Search for the cell housing the specified text and yield its (x, y) center coordinate. 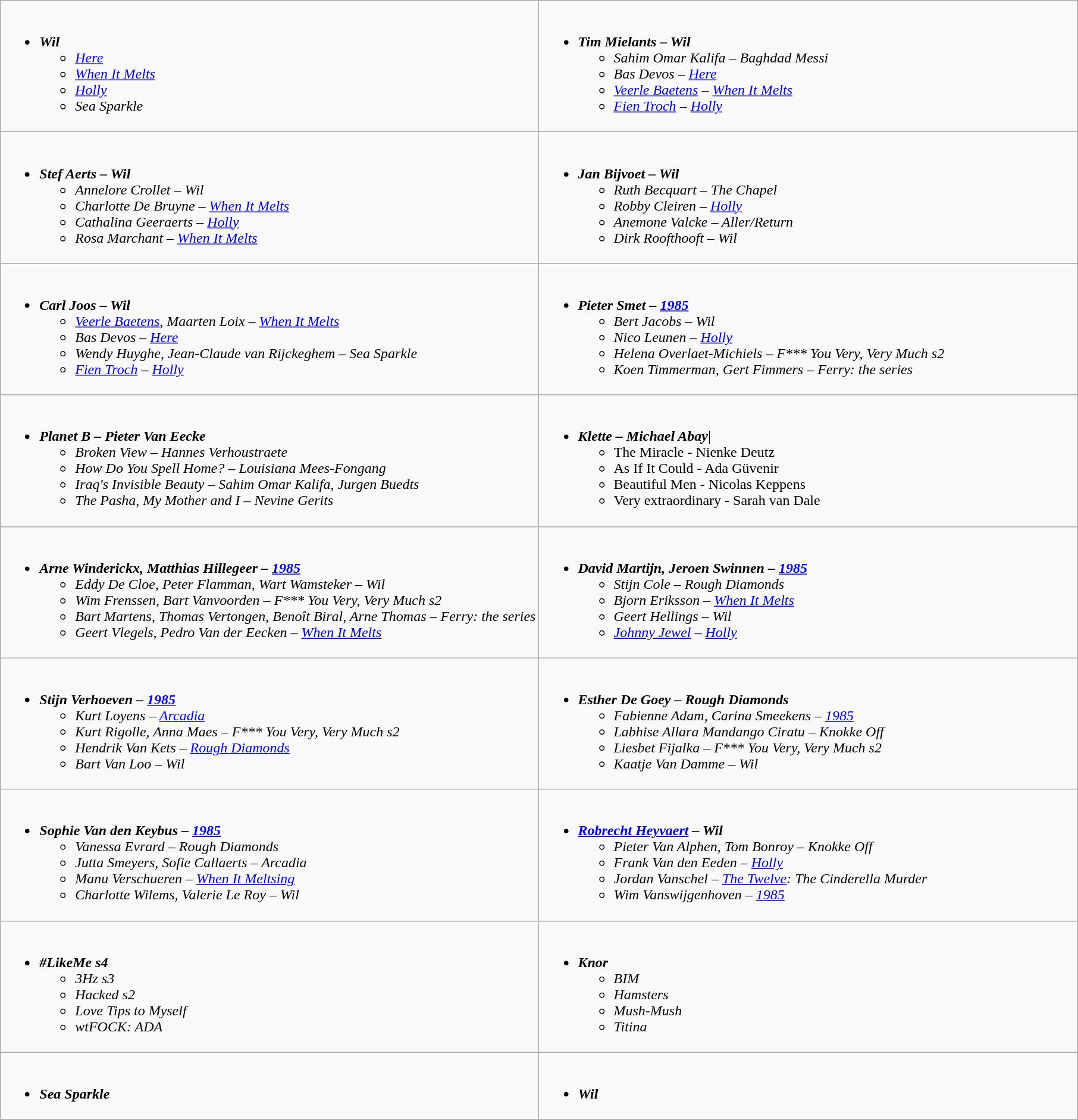
Wil (808, 1086)
Tim Mielants – WilSahim Omar Kalifa – Baghdad MessiBas Devos – HereVeerle Baetens – When It MeltsFien Troch – Holly (808, 67)
#LikeMe s43Hz s3Hacked s2Love Tips to MyselfwtFOCK: ADA (270, 986)
KnorBIMHamstersMush-MushTitina (808, 986)
Jan Bijvoet – WilRuth Becquart – The ChapelRobby Cleiren – HollyAnemone Valcke – Aller/ReturnDirk Roofthooft – Wil (808, 197)
Stef Aerts – WilAnnelore Crollet – WilCharlotte De Bruyne – When It MeltsCathalina Geeraerts – HollyRosa Marchant – When It Melts (270, 197)
Klette – Michael Abay|The Miracle - Nienke DeutzAs If It Could - Ada GüvenirBeautiful Men - Nicolas KeppensVery extraordinary - Sarah van Dale (808, 460)
Stijn Verhoeven – 1985Kurt Loyens – ArcadiaKurt Rigolle, Anna Maes – F*** You Very, Very Much s2Hendrik Van Kets – Rough DiamondsBart Van Loo – Wil (270, 723)
Carl Joos – WilVeerle Baetens, Maarten Loix – When It MeltsBas Devos – HereWendy Huyghe, Jean-Claude van Rijckeghem – Sea SparkleFien Troch – Holly (270, 330)
WilHereWhen It MeltsHollySea Sparkle (270, 67)
David Martijn, Jeroen Swinnen – 1985Stijn Cole – Rough DiamondsBjorn Eriksson – When It MeltsGeert Hellings – WilJohnny Jewel – Holly (808, 592)
Sea Sparkle (270, 1086)
